Pinpoint the cell where the given text exists, returning its (x, y) midpoint coordinate. 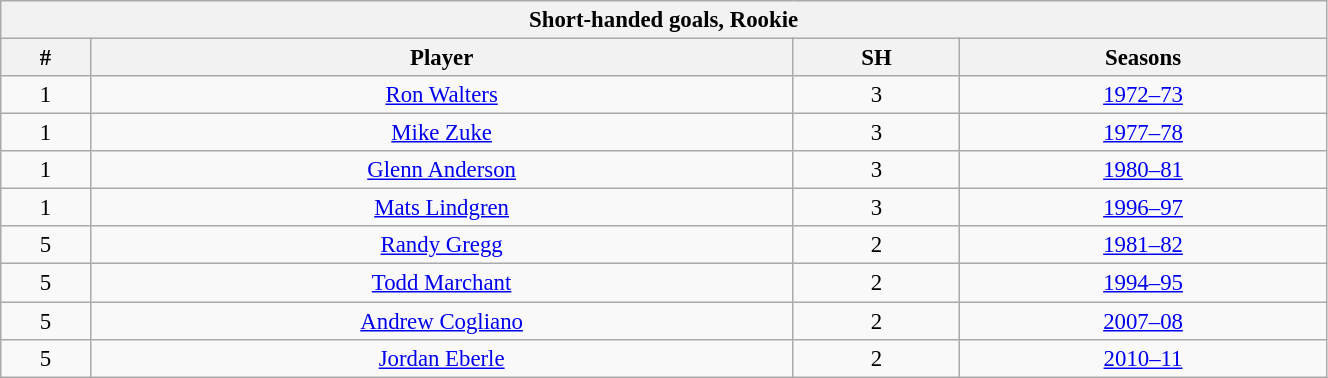
Ron Walters (442, 95)
1980–81 (1144, 170)
Randy Gregg (442, 245)
SH (876, 58)
Mats Lindgren (442, 208)
Player (442, 58)
2007–08 (1144, 321)
Seasons (1144, 58)
1977–78 (1144, 133)
2010–11 (1144, 358)
1981–82 (1144, 245)
Mike Zuke (442, 133)
Short-handed goals, Rookie (664, 20)
# (46, 58)
Andrew Cogliano (442, 321)
1996–97 (1144, 208)
1994–95 (1144, 283)
Glenn Anderson (442, 170)
1972–73 (1144, 95)
Todd Marchant (442, 283)
Jordan Eberle (442, 358)
